Search for the cell housing the specified text and yield its [x, y] center coordinate. 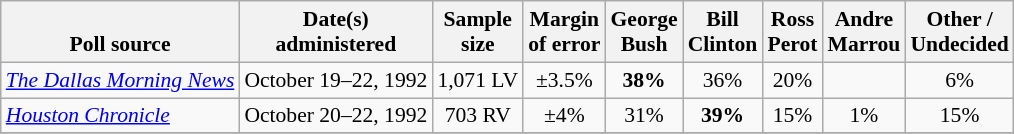
1,071 LV [478, 80]
BillClinton [723, 32]
39% [723, 116]
Houston Chronicle [120, 116]
6% [959, 80]
Date(s)administered [336, 32]
38% [644, 80]
The Dallas Morning News [120, 80]
AndreMarrou [864, 32]
20% [792, 80]
±3.5% [564, 80]
1% [864, 116]
October 19–22, 1992 [336, 80]
±4% [564, 116]
October 20–22, 1992 [336, 116]
RossPerot [792, 32]
36% [723, 80]
31% [644, 116]
GeorgeBush [644, 32]
703 RV [478, 116]
Samplesize [478, 32]
Poll source [120, 32]
Other /Undecided [959, 32]
Marginof error [564, 32]
